Locate the cell with the specified text and output its [x, y] center coordinate. 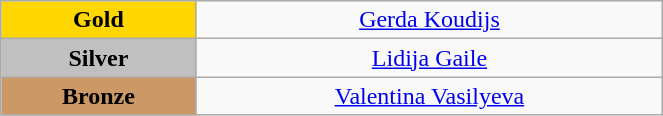
Valentina Vasilyeva [430, 96]
Lidija Gaile [430, 58]
Gerda Koudijs [430, 20]
Bronze [98, 96]
Silver [98, 58]
Gold [98, 20]
